Determine the (x, y) coordinate at the center of the cell enclosing the given text.  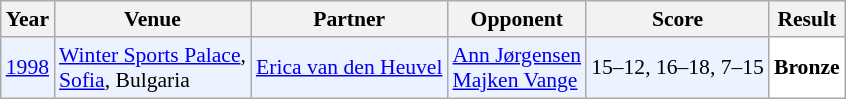
1998 (28, 68)
Winter Sports Palace,Sofia, Bulgaria (152, 68)
Result (807, 19)
Erica van den Heuvel (350, 68)
15–12, 16–18, 7–15 (678, 68)
Bronze (807, 68)
Opponent (516, 19)
Venue (152, 19)
Year (28, 19)
Partner (350, 19)
Ann Jørgensen Majken Vange (516, 68)
Score (678, 19)
